Search for the cell housing the specified text and yield its [x, y] center coordinate. 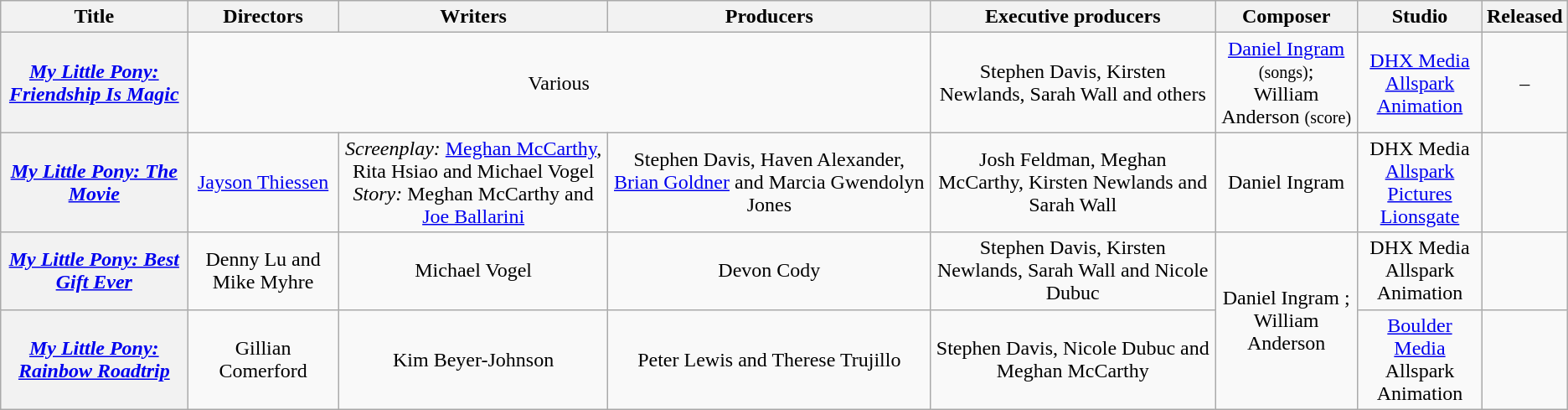
Producers [769, 17]
Screenplay: Meghan McCarthy, Rita Hsiao and Michael VogelStory: Meghan McCarthy and Joe Ballarini [473, 183]
Stephen Davis, Haven Alexander, Brian Goldner and Marcia Gwendolyn Jones [769, 183]
Kim Beyer-Johnson [473, 359]
Devon Cody [769, 271]
Jayson Thiessen [263, 183]
Daniel Ingram [1287, 183]
Josh Feldman, Meghan McCarthy, Kirsten Newlands and Sarah Wall [1073, 183]
DHX MediaAllspark PicturesLionsgate [1419, 183]
Composer [1287, 17]
Michael Vogel [473, 271]
Stephen Davis, Kirsten Newlands, Sarah Wall and others [1073, 82]
My Little Pony: Rainbow Roadtrip [94, 359]
My Little Pony: The Movie [94, 183]
Gillian Comerford [263, 359]
Denny Lu and Mike Myhre [263, 271]
Peter Lewis and Therese Trujillo [769, 359]
Released [1524, 17]
Daniel Ingram (songs);William Anderson (score) [1287, 82]
Studio [1419, 17]
Stephen Davis, Kirsten Newlands, Sarah Wall and Nicole Dubuc [1073, 271]
My Little Pony: Best Gift Ever [94, 271]
Writers [473, 17]
Executive producers [1073, 17]
Title [94, 17]
Directors [263, 17]
Various [560, 82]
Boulder MediaAllspark Animation [1419, 359]
– [1524, 82]
Daniel Ingram ;William Anderson [1287, 320]
My Little Pony: Friendship Is Magic [94, 82]
Stephen Davis, Nicole Dubuc and Meghan McCarthy [1073, 359]
